From the cell containing the given text, extract its center point as [X, Y] coordinate. 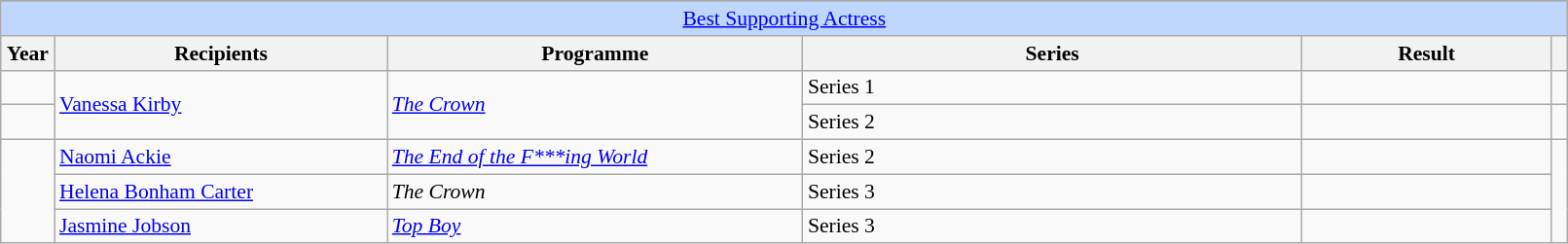
Jasmine Jobson [221, 227]
Recipients [221, 53]
Helena Bonham Carter [221, 192]
Year [27, 53]
Result [1426, 53]
Series 1 [1053, 87]
Programme [596, 53]
The End of the F***ing World [596, 157]
Naomi Ackie [221, 157]
Series [1053, 53]
Top Boy [596, 227]
Best Supporting Actress [784, 18]
Vanessa Kirby [221, 105]
